Scan for the cell matching the given text and deliver its (x, y) coordinate at center. 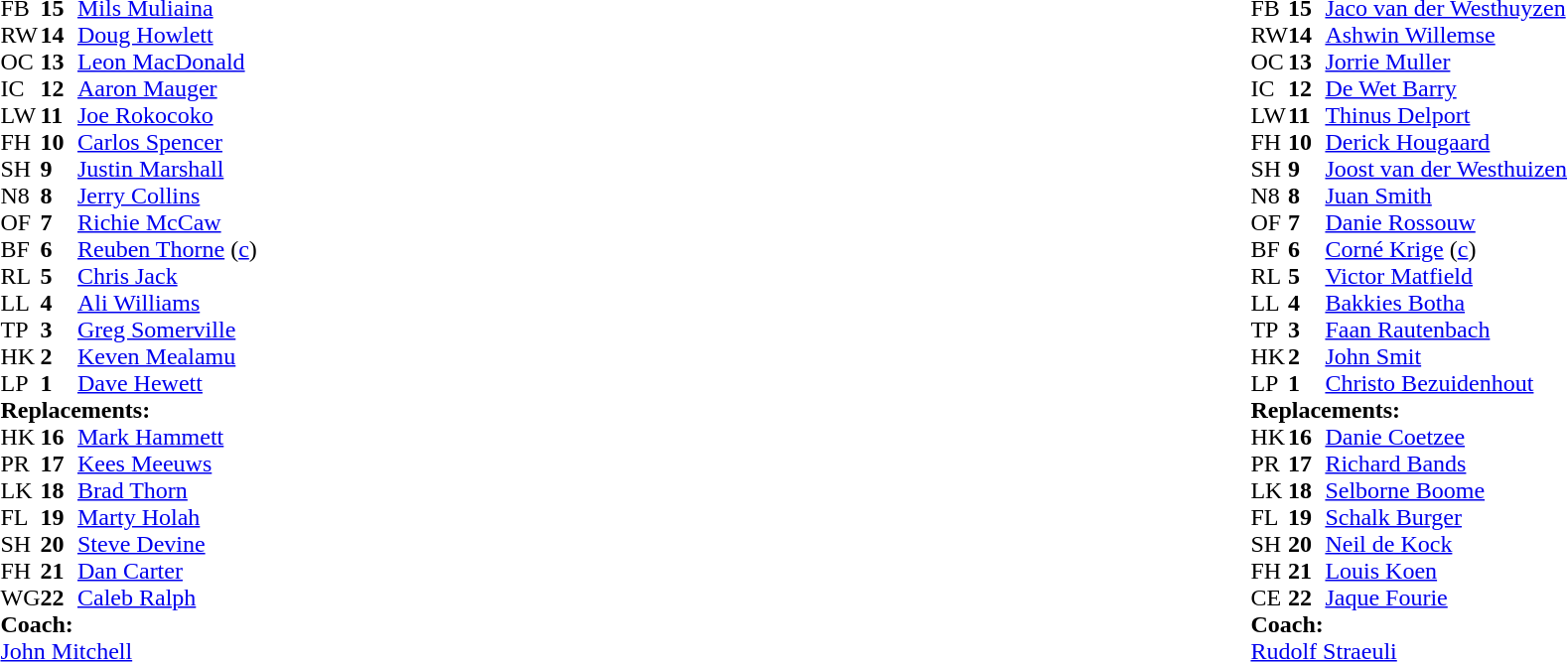
Selborne Boome (1446, 490)
Carlos Spencer (167, 143)
CE (1269, 597)
Reuben Thorne (c) (167, 250)
Aaron Mauger (167, 89)
Caleb Ralph (167, 597)
Victor Matfield (1446, 276)
Juan Smith (1446, 197)
Joost van der Westhuizen (1446, 169)
Ashwin Willemse (1446, 36)
Doug Howlett (167, 36)
Mark Hammett (167, 437)
Chris Jack (167, 276)
WG (20, 597)
Keven Mealamu (167, 357)
Danie Coetzee (1446, 437)
Christo Bezuidenhout (1446, 383)
Steve Devine (167, 544)
Greg Somerville (167, 330)
Faan Rautenbach (1446, 330)
Dave Hewett (167, 383)
Jorrie Muller (1446, 62)
Louis Koen (1446, 572)
Richard Bands (1446, 464)
Derick Hougaard (1446, 143)
Schalk Burger (1446, 518)
Ali Williams (167, 304)
Richie McCaw (167, 222)
Leon MacDonald (167, 62)
De Wet Barry (1446, 89)
Brad Thorn (167, 490)
Bakkies Botha (1446, 304)
Kees Meeuws (167, 464)
Dan Carter (167, 572)
Marty Holah (167, 518)
Neil de Kock (1446, 544)
Danie Rossouw (1446, 222)
Thinus Delport (1446, 115)
Jerry Collins (167, 197)
Joe Rokocoko (167, 115)
Jaque Fourie (1446, 597)
Corné Krige (c) (1446, 250)
Justin Marshall (167, 169)
John Smit (1446, 357)
